Pinpoint the cell where the given text exists, returning its (x, y) midpoint coordinate. 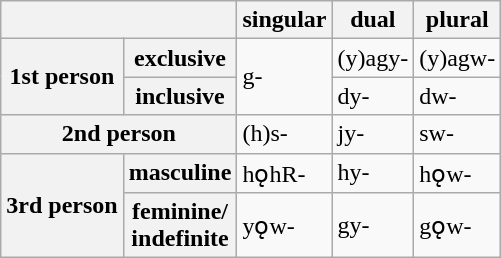
sw- (458, 134)
yǫw- (284, 226)
feminine/indefinite (180, 226)
g- (284, 77)
jy- (373, 134)
masculine (180, 173)
2nd person (119, 134)
dy- (373, 96)
inclusive (180, 96)
(h)s- (284, 134)
1st person (62, 77)
3rd person (62, 206)
hǫw- (458, 173)
dw- (458, 96)
gy- (373, 226)
singular (284, 20)
dual (373, 20)
exclusive (180, 58)
gǫw- (458, 226)
plural (458, 20)
(y)agy- (373, 58)
(y)agw- (458, 58)
hǫhR- (284, 173)
hy- (373, 173)
